Provide the (X, Y) coordinate of the cell's center where the given text is located.  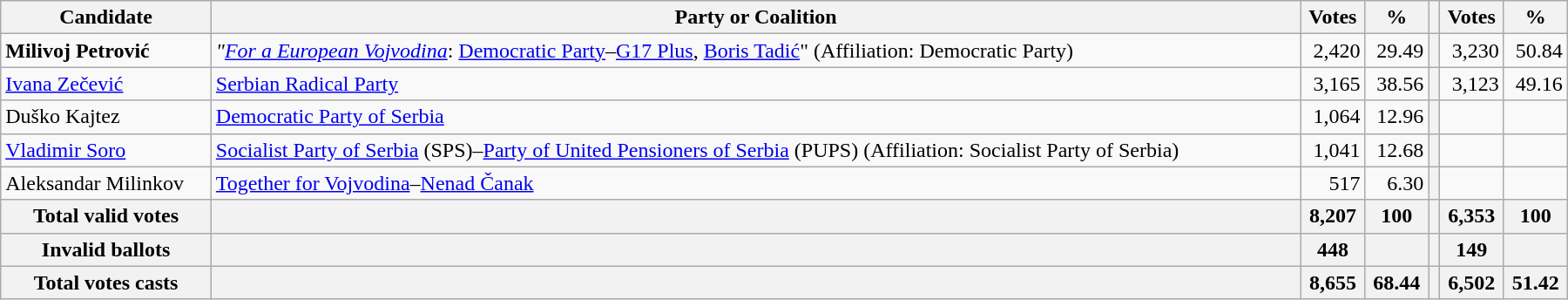
6.30 (1397, 183)
149 (1471, 249)
Serbian Radical Party (756, 84)
Total valid votes (106, 216)
517 (1333, 183)
12.68 (1397, 150)
29.49 (1397, 51)
Duško Kajtez (106, 117)
38.56 (1397, 84)
Together for Vojvodina–Nenad Čanak (756, 183)
Vladimir Soro (106, 150)
2,420 (1333, 51)
51.42 (1535, 283)
Party or Coalition (756, 17)
"For a European Vojvodina: Democratic Party–G17 Plus, Boris Tadić" (Affiliation: Democratic Party) (756, 51)
3,230 (1471, 51)
1,064 (1333, 117)
Aleksandar Milinkov (106, 183)
3,123 (1471, 84)
50.84 (1535, 51)
68.44 (1397, 283)
Total votes casts (106, 283)
Milivoj Petrović (106, 51)
6,502 (1471, 283)
Socialist Party of Serbia (SPS)–Party of United Pensioners of Serbia (PUPS) (Affiliation: Socialist Party of Serbia) (756, 150)
Invalid ballots (106, 249)
6,353 (1471, 216)
1,041 (1333, 150)
8,207 (1333, 216)
3,165 (1333, 84)
448 (1333, 249)
12.96 (1397, 117)
Candidate (106, 17)
Ivana Zečević (106, 84)
Democratic Party of Serbia (756, 117)
49.16 (1535, 84)
8,655 (1333, 283)
